Output the (x, y) coordinate of the center of the cell containing the given text.  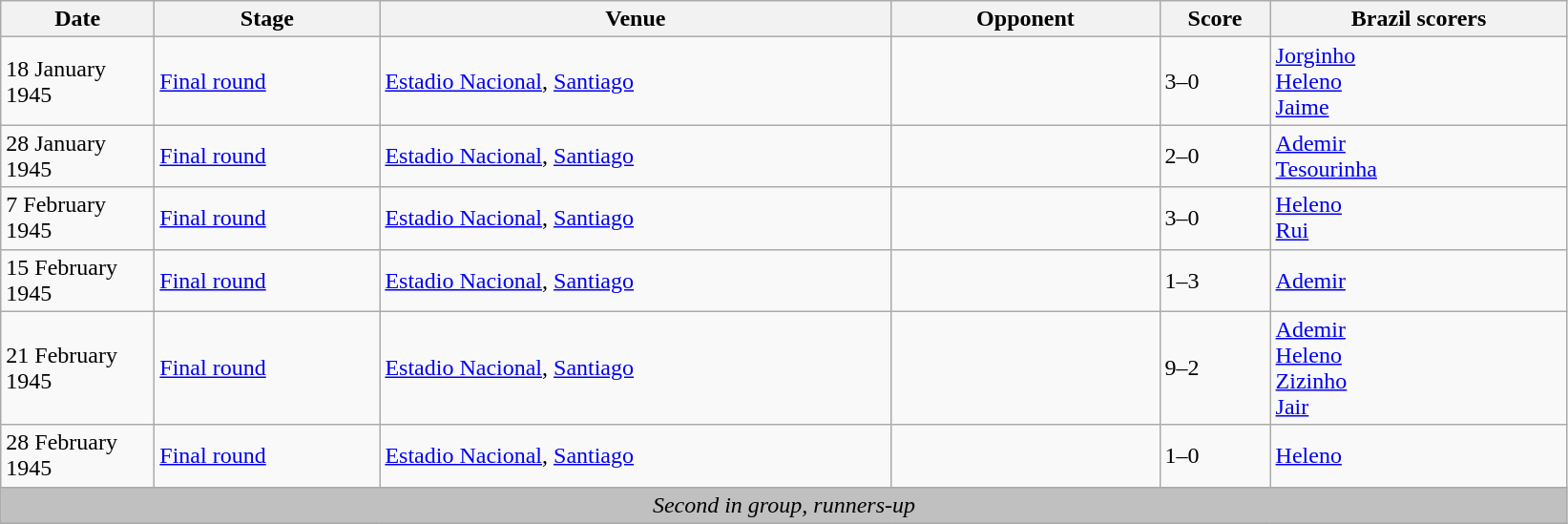
Second in group, runners-up (784, 505)
Score (1215, 19)
18 January 1945 (78, 81)
Opponent (1025, 19)
Ademir (1418, 281)
15 February 1945 (78, 281)
Brazil scorers (1418, 19)
28 January 1945 (78, 157)
7 February 1945 (78, 218)
Date (78, 19)
1–0 (1215, 456)
2–0 (1215, 157)
21 February 1945 (78, 368)
1–3 (1215, 281)
Venue (636, 19)
Heleno (1418, 456)
28 February 1945 (78, 456)
Stage (267, 19)
Jorginho Heleno Jaime (1418, 81)
Ademir Tesourinha (1418, 157)
Ademir Heleno Zizinho Jair (1418, 368)
9–2 (1215, 368)
Heleno Rui (1418, 218)
